For the text-containing cell, return its midpoint in [x, y] coordinate format. 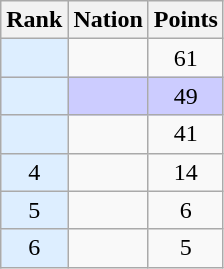
61 [186, 58]
Points [186, 20]
14 [186, 172]
49 [186, 96]
Rank [34, 20]
4 [34, 172]
Nation [108, 20]
41 [186, 134]
